Capture the cell that displays the provided text and extract its [x, y] central coordinate. 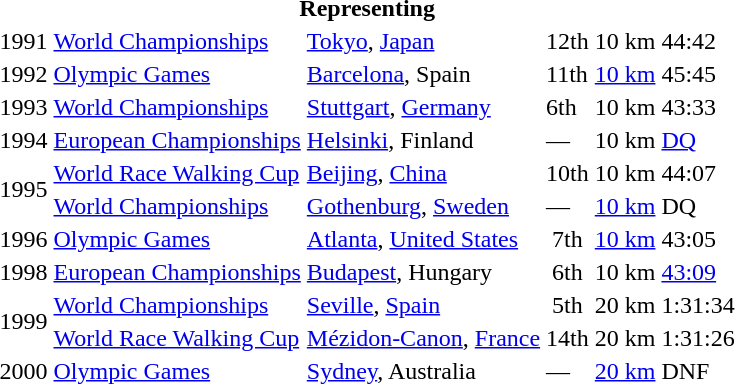
Seville, Spain [423, 305]
Atlanta, United States [423, 239]
Mézidon-Canon, France [423, 338]
10th [568, 173]
Tokyo, Japan [423, 41]
14th [568, 338]
12th [568, 41]
Gothenburg, Sweden [423, 206]
Stuttgart, Germany [423, 107]
Budapest, Hungary [423, 272]
5th [568, 305]
Barcelona, Spain [423, 74]
7th [568, 239]
Helsinki, Finland [423, 140]
11th [568, 74]
Beijing, China [423, 173]
